From the cell containing the given text, extract its center point as [x, y] coordinate. 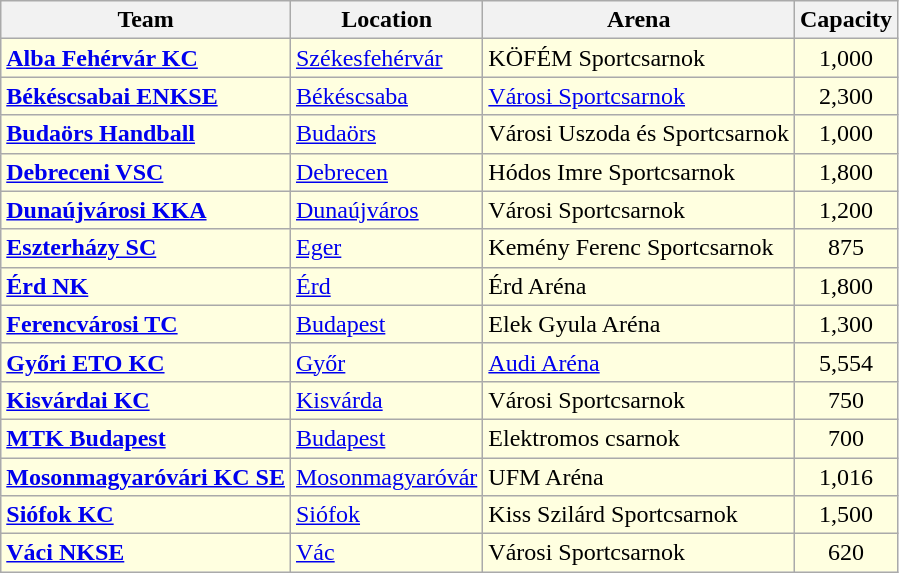
Siófok [386, 515]
2,300 [846, 96]
Capacity [846, 20]
Városi Uszoda és Sportcsarnok [639, 134]
Vác [386, 553]
Győri ETO KC [146, 362]
1,200 [846, 210]
Dunaújvárosi KKA [146, 210]
Team [146, 20]
Budaörs Handball [146, 134]
Székesfehérvár [386, 58]
Elektromos csarnok [639, 438]
1,500 [846, 515]
Győr [386, 362]
MTK Budapest [146, 438]
UFM Aréna [639, 477]
Mosonmagyaróvári KC SE [146, 477]
Budaörs [386, 134]
Érd [386, 286]
Érd Aréna [639, 286]
Debrecen [386, 172]
Váci NKSE [146, 553]
1,016 [846, 477]
Kisvárdai KC [146, 400]
5,554 [846, 362]
Mosonmagyaróvár [386, 477]
875 [846, 248]
Kisvárda [386, 400]
Arena [639, 20]
Siófok KC [146, 515]
Ferencvárosi TC [146, 324]
Kiss Szilárd Sportcsarnok [639, 515]
700 [846, 438]
Audi Aréna [639, 362]
1,300 [846, 324]
Dunaújváros [386, 210]
Békéscsaba [386, 96]
KÖFÉM Sportcsarnok [639, 58]
Eger [386, 248]
Eszterházy SC [146, 248]
Békéscsabai ENKSE [146, 96]
Debreceni VSC [146, 172]
Érd NK [146, 286]
620 [846, 553]
Alba Fehérvár KC [146, 58]
Kemény Ferenc Sportcsarnok [639, 248]
Location [386, 20]
750 [846, 400]
Hódos Imre Sportcsarnok [639, 172]
Elek Gyula Aréna [639, 324]
